Capture the cell that displays the provided text and extract its [X, Y] central coordinate. 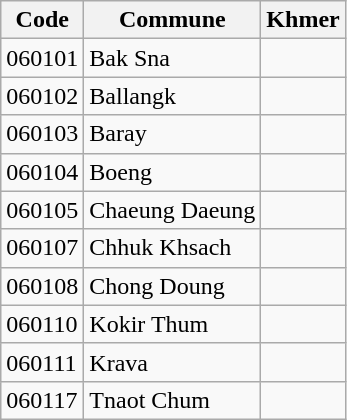
Commune [172, 20]
060104 [42, 172]
060111 [42, 362]
060103 [42, 134]
Chong Doung [172, 286]
Bak Sna [172, 58]
Tnaot Chum [172, 400]
060102 [42, 96]
Khmer [303, 20]
060117 [42, 400]
Code [42, 20]
060105 [42, 210]
Chhuk Khsach [172, 248]
Kokir Thum [172, 324]
Krava [172, 362]
060107 [42, 248]
060110 [42, 324]
Baray [172, 134]
Boeng [172, 172]
060108 [42, 286]
Chaeung Daeung [172, 210]
Ballangk [172, 96]
060101 [42, 58]
